For the text-containing cell, return its midpoint in (x, y) coordinate format. 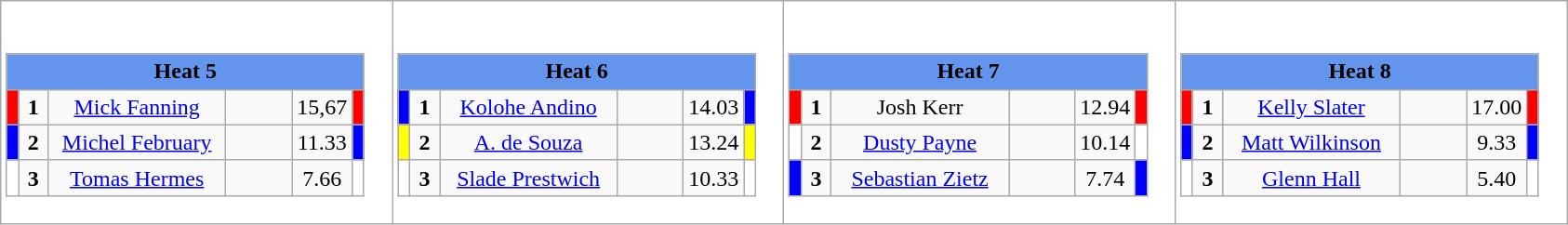
Heat 7 1 Josh Kerr 12.94 2 Dusty Payne 10.14 3 Sebastian Zietz 7.74 (980, 112)
Heat 5 1 Mick Fanning 15,67 2 Michel February 11.33 3 Tomas Hermes 7.66 (197, 112)
Glenn Hall (1311, 178)
Heat 6 (577, 72)
14.03 (714, 107)
Michel February (138, 142)
Slade Prestwich (528, 178)
Heat 7 (968, 72)
5.40 (1497, 178)
Kelly Slater (1311, 107)
11.33 (322, 142)
15,67 (322, 107)
Mick Fanning (138, 107)
12.94 (1105, 107)
9.33 (1497, 142)
7.66 (322, 178)
Heat 6 1 Kolohe Andino 14.03 2 A. de Souza 13.24 3 Slade Prestwich 10.33 (588, 112)
Heat 8 (1360, 72)
Sebastian Zietz (921, 178)
10.14 (1105, 142)
Tomas Hermes (138, 178)
Kolohe Andino (528, 107)
Dusty Payne (921, 142)
10.33 (714, 178)
7.74 (1105, 178)
17.00 (1497, 107)
Matt Wilkinson (1311, 142)
Josh Kerr (921, 107)
A. de Souza (528, 142)
Heat 8 1 Kelly Slater 17.00 2 Matt Wilkinson 9.33 3 Glenn Hall 5.40 (1371, 112)
13.24 (714, 142)
Heat 5 (185, 72)
